Scan for the cell matching the given text and deliver its [x, y] coordinate at center. 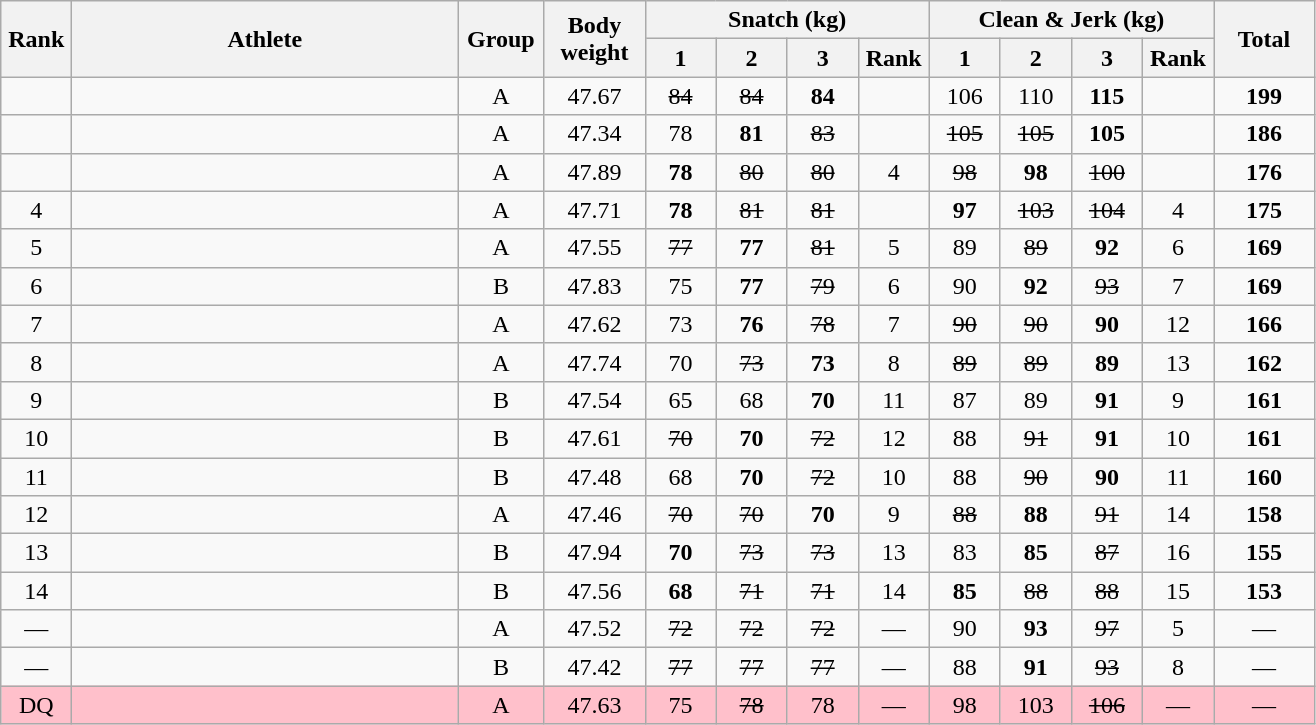
176 [1264, 172]
47.34 [594, 134]
47.89 [594, 172]
76 [752, 324]
155 [1264, 553]
47.61 [594, 438]
16 [1178, 553]
Group [501, 39]
65 [680, 400]
158 [1264, 515]
47.62 [594, 324]
Clean & Jerk (kg) [1071, 20]
47.71 [594, 210]
199 [1264, 96]
47.54 [594, 400]
Snatch (kg) [787, 20]
47.94 [594, 553]
47.55 [594, 248]
79 [822, 286]
100 [1106, 172]
Athlete [265, 39]
186 [1264, 134]
104 [1106, 210]
47.48 [594, 477]
47.83 [594, 286]
Body weight [594, 39]
47.46 [594, 515]
162 [1264, 362]
47.74 [594, 362]
47.56 [594, 591]
47.67 [594, 96]
47.63 [594, 705]
160 [1264, 477]
175 [1264, 210]
Total [1264, 39]
47.52 [594, 629]
166 [1264, 324]
DQ [36, 705]
15 [1178, 591]
47.42 [594, 667]
153 [1264, 591]
115 [1106, 96]
110 [1036, 96]
